Return the (X, Y) coordinate for the center point of the cell that contains the specified text.  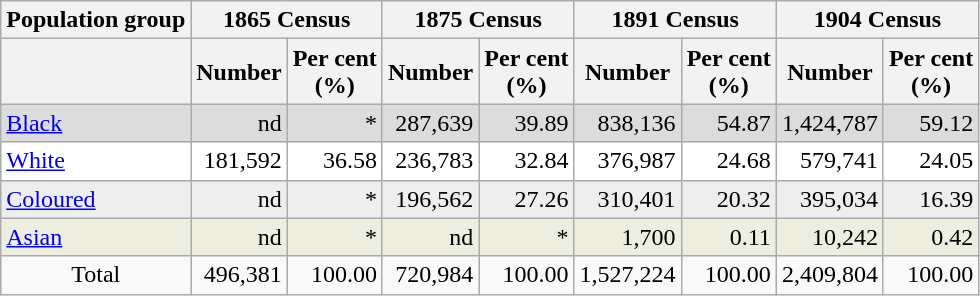
376,987 (628, 161)
24.68 (728, 161)
36.58 (334, 161)
39.89 (526, 123)
1865 Census (287, 20)
1891 Census (675, 20)
287,639 (430, 123)
310,401 (628, 199)
1,527,224 (628, 275)
20.32 (728, 199)
32.84 (526, 161)
0.11 (728, 237)
720,984 (430, 275)
496,381 (239, 275)
Coloured (96, 199)
395,034 (830, 199)
Total (96, 275)
White (96, 161)
1,424,787 (830, 123)
181,592 (239, 161)
24.05 (930, 161)
579,741 (830, 161)
0.42 (930, 237)
2,409,804 (830, 275)
1904 Census (877, 20)
10,242 (830, 237)
59.12 (930, 123)
196,562 (430, 199)
54.87 (728, 123)
Population group (96, 20)
838,136 (628, 123)
16.39 (930, 199)
236,783 (430, 161)
27.26 (526, 199)
1875 Census (478, 20)
Black (96, 123)
Asian (96, 237)
1,700 (628, 237)
